Find where the given text appears and provide that cell's center as (X, Y) coordinate. 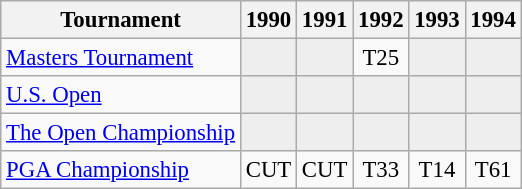
T14 (437, 170)
Masters Tournament (121, 58)
1994 (493, 20)
1993 (437, 20)
1990 (268, 20)
T61 (493, 170)
Tournament (121, 20)
1991 (325, 20)
U.S. Open (121, 95)
1992 (381, 20)
The Open Championship (121, 133)
PGA Championship (121, 170)
T33 (381, 170)
T25 (381, 58)
